Return [x, y] of the center of cell containing provided text 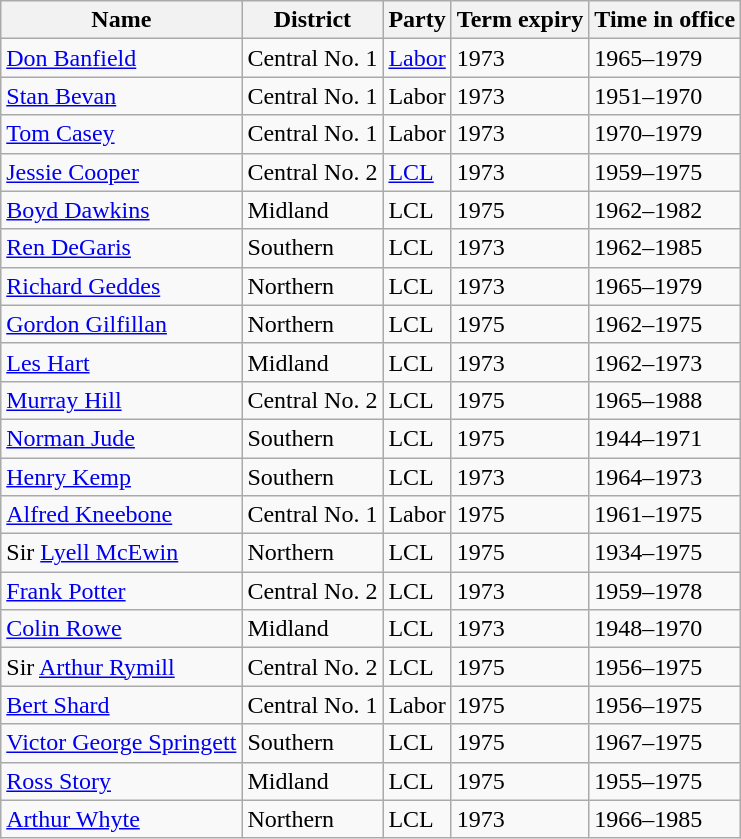
Sir Lyell McEwin [122, 553]
1964–1973 [665, 477]
Term expiry [520, 20]
Stan Bevan [122, 96]
Sir Arthur Rymill [122, 667]
Party [417, 20]
1966–1985 [665, 819]
1955–1975 [665, 781]
Ross Story [122, 781]
Tom Casey [122, 134]
1962–1985 [665, 248]
1962–1982 [665, 210]
Alfred Kneebone [122, 515]
1948–1970 [665, 629]
Henry Kemp [122, 477]
Murray Hill [122, 400]
Ren DeGaris [122, 248]
District [312, 20]
1962–1973 [665, 362]
1967–1975 [665, 743]
1970–1979 [665, 134]
1962–1975 [665, 324]
Name [122, 20]
Norman Jude [122, 438]
Gordon Gilfillan [122, 324]
Colin Rowe [122, 629]
Les Hart [122, 362]
Bert Shard [122, 705]
Victor George Springett [122, 743]
Don Banfield [122, 58]
1944–1971 [665, 438]
1961–1975 [665, 515]
1934–1975 [665, 553]
Arthur Whyte [122, 819]
1965–1988 [665, 400]
Richard Geddes [122, 286]
Frank Potter [122, 591]
Boyd Dawkins [122, 210]
1951–1970 [665, 96]
Time in office [665, 20]
1959–1978 [665, 591]
Jessie Cooper [122, 172]
1959–1975 [665, 172]
